Provide the (X, Y) coordinate of the cell's center where the given text is located.  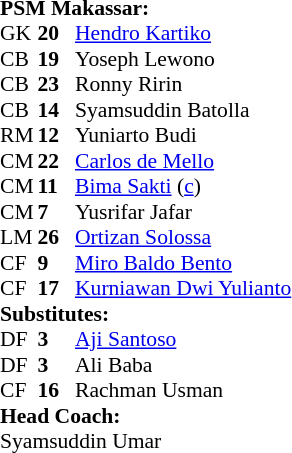
Bima Sakti (c) (183, 187)
11 (57, 187)
26 (57, 237)
Aji Santoso (183, 339)
20 (57, 33)
Yusrifar Jafar (183, 212)
Carlos de Mello (183, 161)
Hendro Kartiko (183, 33)
Ronny Ririn (183, 85)
Head Coach: (146, 416)
Ali Baba (183, 365)
22 (57, 161)
Kurniawan Dwi Yulianto (183, 289)
12 (57, 135)
Rachman Usman (183, 391)
7 (57, 212)
14 (57, 110)
LM (19, 237)
Substitutes: (146, 314)
19 (57, 59)
23 (57, 85)
Yoseph Lewono (183, 59)
9 (57, 263)
17 (57, 289)
RM (19, 135)
Yuniarto Budi (183, 135)
Miro Baldo Bento (183, 263)
16 (57, 391)
Syamsuddin Batolla (183, 110)
GK (19, 33)
Ortizan Solossa (183, 237)
